Scan for the cell matching the given text and deliver its [x, y] coordinate at center. 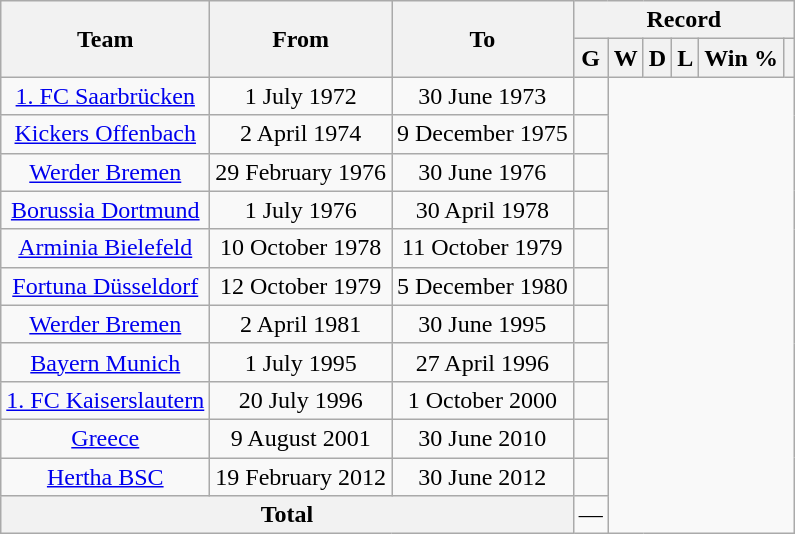
G [590, 58]
To [483, 39]
30 June 1973 [483, 96]
11 October 1979 [483, 248]
29 February 1976 [301, 172]
9 December 1975 [483, 134]
10 October 1978 [301, 248]
2 April 1974 [301, 134]
Bayern Munich [106, 362]
Greece [106, 438]
30 June 1976 [483, 172]
Kickers Offenbach [106, 134]
Record [684, 20]
27 April 1996 [483, 362]
19 February 2012 [301, 477]
20 July 1996 [301, 400]
D [657, 58]
Hertha BSC [106, 477]
5 December 1980 [483, 286]
L [686, 58]
1. FC Kaiserslautern [106, 400]
12 October 1979 [301, 286]
1 July 1995 [301, 362]
30 June 2010 [483, 438]
— [590, 515]
Total [287, 515]
1. FC Saarbrücken [106, 96]
Fortuna Düsseldorf [106, 286]
1 July 1972 [301, 96]
Arminia Bielefeld [106, 248]
30 April 1978 [483, 210]
Team [106, 39]
W [626, 58]
1 July 1976 [301, 210]
2 April 1981 [301, 324]
From [301, 39]
Win % [742, 58]
Borussia Dortmund [106, 210]
1 October 2000 [483, 400]
9 August 2001 [301, 438]
30 June 1995 [483, 324]
30 June 2012 [483, 477]
